Find where the given text appears and provide that cell's center as (x, y) coordinate. 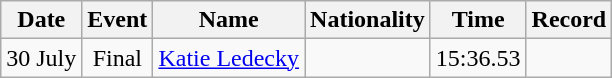
30 July (42, 58)
Katie Ledecky (229, 58)
15:36.53 (478, 58)
Name (229, 20)
Record (569, 20)
Date (42, 20)
Nationality (368, 20)
Final (118, 58)
Event (118, 20)
Time (478, 20)
